Output the [X, Y] coordinate of the center of the cell containing the given text.  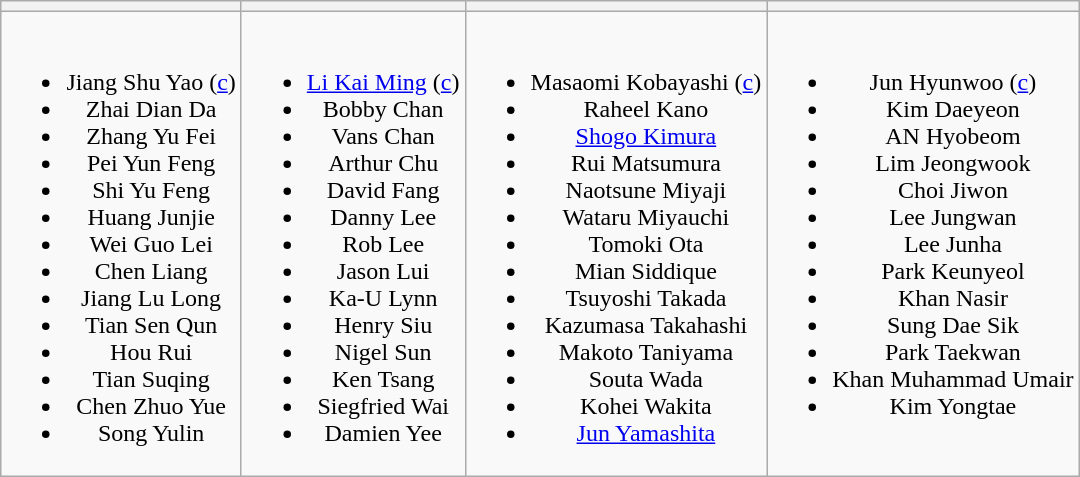
Li Kai Ming (c)Bobby ChanVans ChanArthur ChuDavid FangDanny LeeRob LeeJason LuiKa-U LynnHenry SiuNigel SunKen TsangSiegfried WaiDamien Yee [353, 244]
